Provide the (x, y) coordinate of the cell's center where the given text is located.  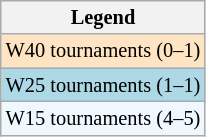
W40 tournaments (0–1) (103, 51)
W15 tournaments (4–5) (103, 118)
W25 tournaments (1–1) (103, 85)
Legend (103, 17)
